Return (X, Y) of the center of cell containing provided text 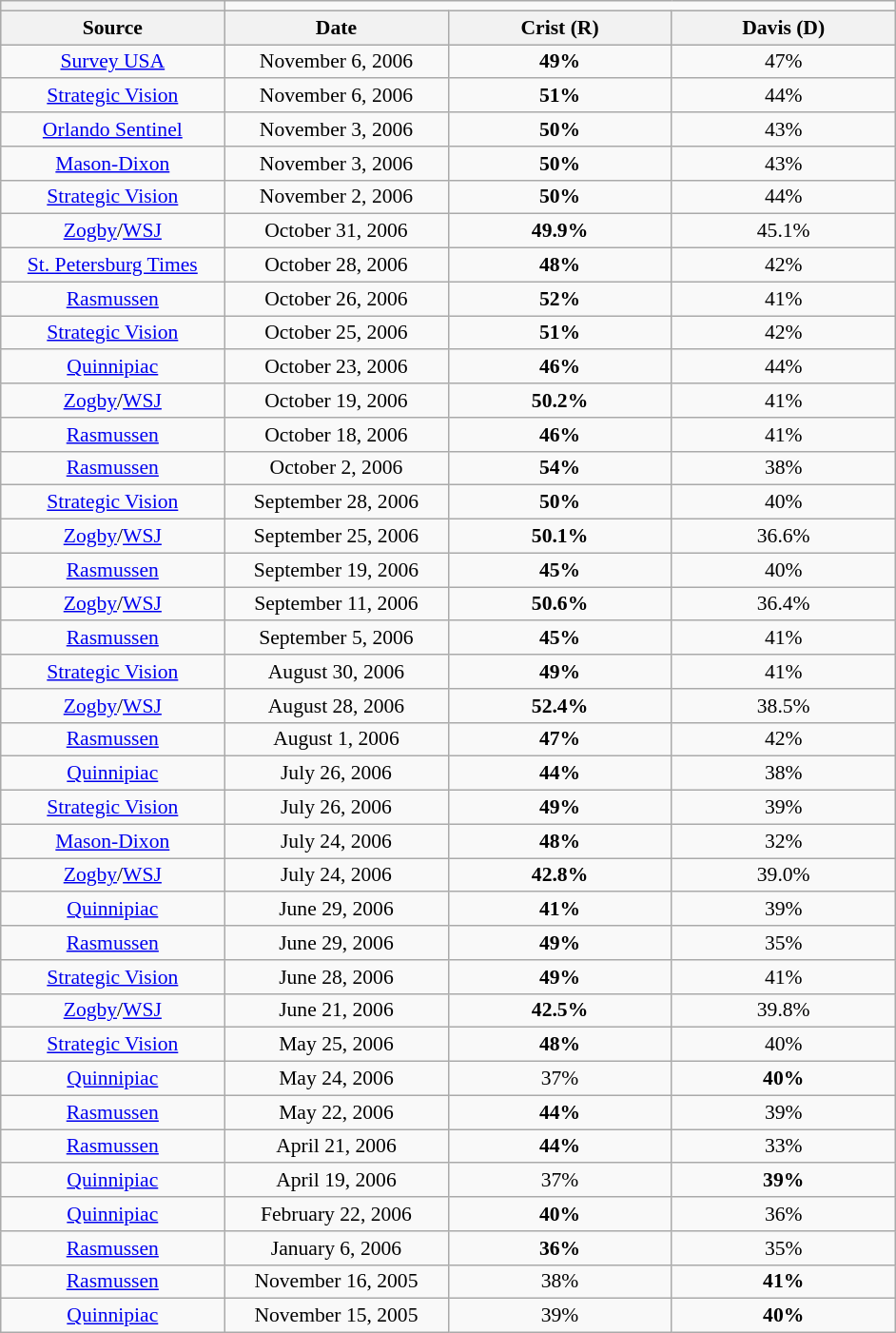
39.8% (784, 1010)
32% (784, 841)
Date (337, 28)
October 18, 2006 (337, 435)
May 24, 2006 (337, 1079)
April 19, 2006 (337, 1181)
June 21, 2006 (337, 1010)
May 25, 2006 (337, 1045)
33% (784, 1147)
54% (559, 468)
52% (559, 299)
October 23, 2006 (337, 367)
September 28, 2006 (337, 502)
February 22, 2006 (337, 1214)
50.6% (559, 604)
September 5, 2006 (337, 638)
September 19, 2006 (337, 570)
Source (112, 28)
October 2, 2006 (337, 468)
Crist (R) (559, 28)
August 30, 2006 (337, 672)
Survey USA (112, 62)
Davis (D) (784, 28)
August 28, 2006 (337, 706)
October 19, 2006 (337, 401)
May 22, 2006 (337, 1112)
36.4% (784, 604)
April 21, 2006 (337, 1147)
50.1% (559, 537)
49.9% (559, 231)
39.0% (784, 875)
October 28, 2006 (337, 265)
42.8% (559, 875)
June 28, 2006 (337, 977)
August 1, 2006 (337, 739)
November 2, 2006 (337, 197)
September 11, 2006 (337, 604)
Orlando Sentinel (112, 129)
November 16, 2005 (337, 1282)
52.4% (559, 706)
January 6, 2006 (337, 1248)
42.5% (559, 1010)
October 26, 2006 (337, 299)
October 31, 2006 (337, 231)
38.5% (784, 706)
November 15, 2005 (337, 1316)
October 25, 2006 (337, 333)
St. Petersburg Times (112, 265)
September 25, 2006 (337, 537)
45.1% (784, 231)
50.2% (559, 401)
36.6% (784, 537)
